Return the (x, y) coordinate for the center point of the cell that contains the specified text.  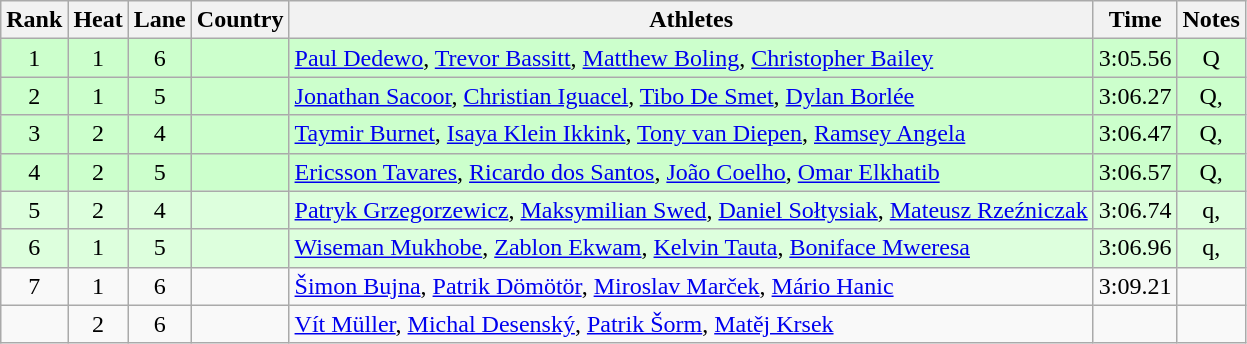
Vít Müller, Michal Desenský, Patrik Šorm, Matěj Krsek (691, 324)
Ericsson Tavares, Ricardo dos Santos, João Coelho, Omar Elkhatib (691, 172)
Wiseman Mukhobe, Zablon Ekwam, Kelvin Tauta, Boniface Mweresa (691, 248)
Notes (1211, 20)
Q (1211, 58)
3:06.47 (1135, 134)
3 (34, 134)
7 (34, 286)
Taymir Burnet, Isaya Klein Ikkink, Tony van Diepen, Ramsey Angela (691, 134)
Athletes (691, 20)
Country (240, 20)
3:06.96 (1135, 248)
3:06.27 (1135, 96)
Rank (34, 20)
3:05.56 (1135, 58)
3:06.57 (1135, 172)
Time (1135, 20)
Heat (98, 20)
Paul Dedewo, Trevor Bassitt, Matthew Boling, Christopher Bailey (691, 58)
Jonathan Sacoor, Christian Iguacel, Tibo De Smet, Dylan Borlée (691, 96)
3:09.21 (1135, 286)
Šimon Bujna, Patrik Dömötör, Miroslav Marček, Mário Hanic (691, 286)
3:06.74 (1135, 210)
Patryk Grzegorzewicz, Maksymilian Swed, Daniel Sołtysiak, Mateusz Rzeźniczak (691, 210)
Lane (160, 20)
